Identify which cell holds the provided text, then report its (X, Y) central coordinate. 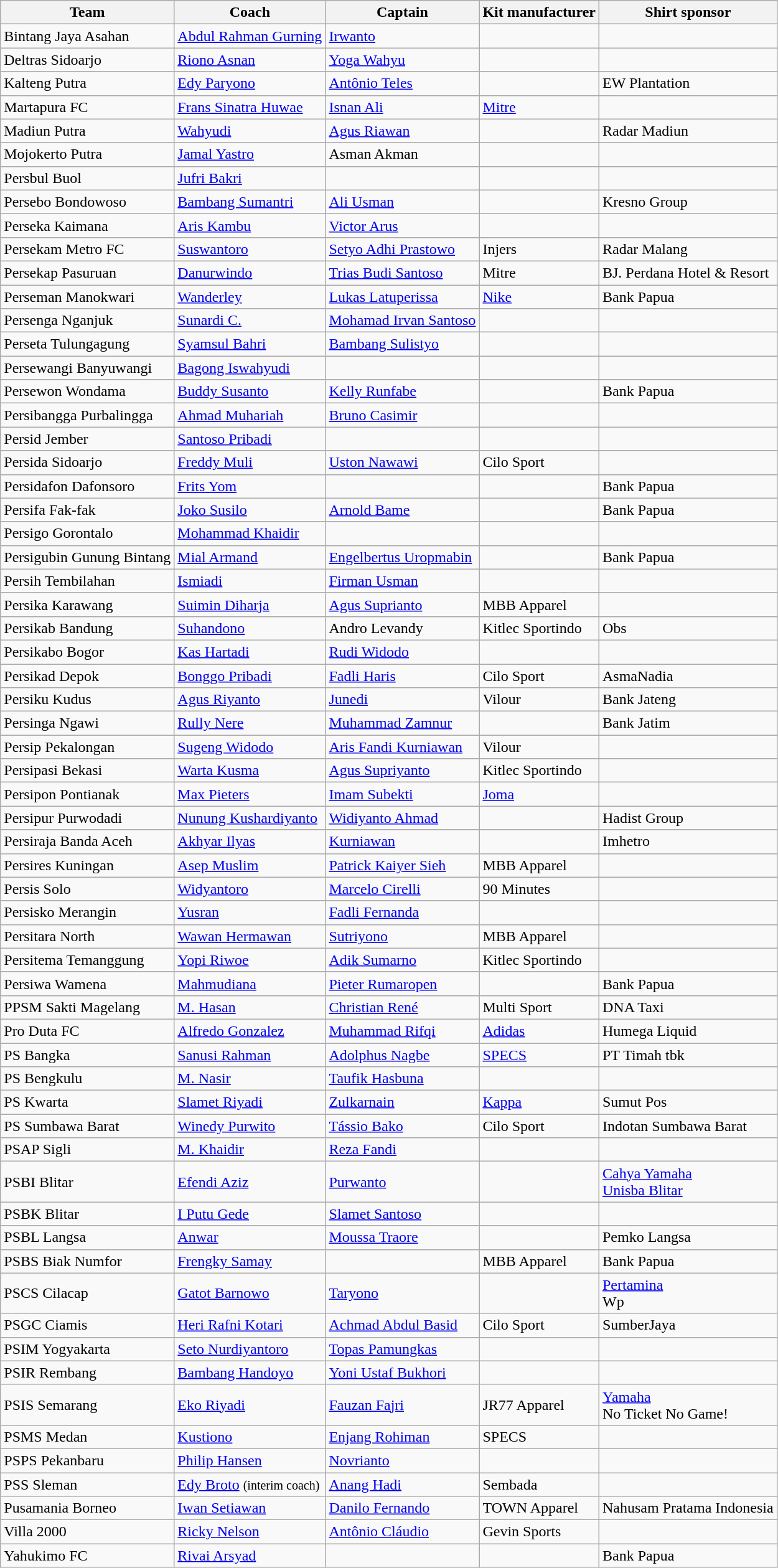
AsmaNadia (688, 675)
Taryono (402, 1293)
Persitara North (87, 936)
Junedi (402, 700)
Isnan Ali (402, 107)
Suimin Diharja (250, 604)
Bruno Casimir (402, 415)
Persifa Fak-fak (87, 510)
Aris Fandi Kurniawan (402, 747)
Topas Pamungkas (402, 1349)
Suhandono (250, 628)
Imhetro (688, 842)
Multi Sport (539, 1007)
Hadist Group (688, 818)
PSAP Sigli (87, 1150)
Fadli Fernanda (402, 913)
Aris Kambu (250, 225)
Kresno Group (688, 202)
PSS Sleman (87, 1485)
Gevin Sports (539, 1532)
Riono Asnan (250, 60)
Obs (688, 628)
Zulkarnain (402, 1102)
M. Khaidir (250, 1150)
Firman Usman (402, 581)
Bagong Iswahyudi (250, 368)
Adidas (539, 1031)
Winedy Purwito (250, 1126)
Persbul Buol (87, 178)
Pusamania Borneo (87, 1508)
PS Bengkulu (87, 1079)
Wawan Hermawan (250, 936)
Frans Sinatra Huwae (250, 107)
YamahaNo Ticket No Game! (688, 1404)
Mahmudiana (250, 984)
PSMS Medan (87, 1437)
Persipur Purwodadi (87, 818)
Moussa Traore (402, 1237)
Bank Jateng (688, 700)
Nike (539, 297)
Persisko Merangin (87, 913)
Persikabo Bogor (87, 652)
Persigo Gorontalo (87, 533)
Marcelo Cirelli (402, 889)
PS Bangka (87, 1055)
PSIS Semarang (87, 1404)
Efendi Aziz (250, 1181)
JR77 Apparel (539, 1404)
Nahusam Pratama Indonesia (688, 1508)
Persika Karawang (87, 604)
Pemko Langsa (688, 1237)
90 Minutes (539, 889)
Persidafon Dafonsoro (87, 486)
Team (87, 12)
Nunung Kushardiyanto (250, 818)
Arnold Bame (402, 510)
Pro Duta FC (87, 1031)
I Putu Gede (250, 1214)
EW Plantation (688, 83)
Kelly Runfabe (402, 392)
Rudi Widodo (402, 652)
Purwanto (402, 1181)
Persewangi Banyuwangi (87, 368)
SumberJaya (688, 1325)
Sumut Pos (688, 1102)
Yoga Wahyu (402, 60)
Indotan Sumbawa Barat (688, 1126)
Humega Liquid (688, 1031)
Pieter Rumaropen (402, 984)
PSPS Pekanbaru (87, 1460)
Bintang Jaya Asahan (87, 36)
Ali Usman (402, 202)
Reza Fandi (402, 1150)
Edy Broto (interim coach) (250, 1485)
Slamet Riyadi (250, 1102)
Persiwa Wamena (87, 984)
Engelbertus Uropmabin (402, 557)
Widiyanto Ahmad (402, 818)
Muhammad Rifqi (402, 1031)
Buddy Susanto (250, 392)
Ahmad Muhariah (250, 415)
Antônio Teles (402, 83)
Bonggo Pribadi (250, 675)
Ismiadi (250, 581)
Antônio Cláudio (402, 1532)
Irwanto (402, 36)
Mohamad Irvan Santoso (402, 321)
Perseta Tulungagung (87, 344)
Villa 2000 (87, 1532)
Perseman Manokwari (87, 297)
Jamal Yastro (250, 154)
Kappa (539, 1102)
Radar Malang (688, 249)
Mial Armand (250, 557)
Enjang Rohiman (402, 1437)
PSIR Rembang (87, 1373)
PT Timah tbk (688, 1055)
Max Pieters (250, 794)
Persekam Metro FC (87, 249)
PPSM Sakti Magelang (87, 1007)
Fauzan Fajri (402, 1404)
Setyo Adhi Prastowo (402, 249)
Rivai Arsyad (250, 1556)
Tássio Bako (402, 1126)
M. Hasan (250, 1007)
Widyantoro (250, 889)
Iwan Setiawan (250, 1508)
Yoni Ustaf Bukhori (402, 1373)
Shirt sponsor (688, 12)
Deltras Sidoarjo (87, 60)
Asep Muslim (250, 865)
Persikab Bandung (87, 628)
TOWN Apparel (539, 1508)
Sunardi C. (250, 321)
Rully Nere (250, 723)
PSBI Blitar (87, 1181)
Eko Riyadi (250, 1404)
Wahyudi (250, 131)
Adik Sumarno (402, 960)
Taufik Hasbuna (402, 1079)
Persip Pekalongan (87, 747)
Persebo Bondowoso (87, 202)
Anwar (250, 1237)
Mohammad Khaidir (250, 533)
Fadli Haris (402, 675)
Slamet Santoso (402, 1214)
DNA Taxi (688, 1007)
Danurwindo (250, 273)
Persih Tembilahan (87, 581)
Injers (539, 249)
Persida Sidoarjo (87, 462)
Andro Levandy (402, 628)
Cahya YamahaUnisba Blitar (688, 1181)
Sutriyono (402, 936)
Warta Kusma (250, 771)
PS Kwarta (87, 1102)
Philip Hansen (250, 1460)
Ricky Nelson (250, 1532)
Persipon Pontianak (87, 794)
Syamsul Bahri (250, 344)
Agus Suprianto (402, 604)
Mojokerto Putra (87, 154)
Persekap Pasuruan (87, 273)
Kurniawan (402, 842)
Alfredo Gonzalez (250, 1031)
Sanusi Rahman (250, 1055)
M. Nasir (250, 1079)
Kit manufacturer (539, 12)
Agus Supriyanto (402, 771)
Persid Jember (87, 439)
PSCS Cilacap (87, 1293)
PSIM Yogyakarta (87, 1349)
Persenga Nganjuk (87, 321)
Sugeng Widodo (250, 747)
Persewon Wondama (87, 392)
Persikad Depok (87, 675)
Asman Akman (402, 154)
Persiku Kudus (87, 700)
Akhyar Ilyas (250, 842)
Persigubin Gunung Bintang (87, 557)
Persis Solo (87, 889)
Achmad Abdul Basid (402, 1325)
Uston Nawawi (402, 462)
Madiun Putra (87, 131)
Persiraja Banda Aceh (87, 842)
Martapura FC (87, 107)
Joma (539, 794)
Persires Kuningan (87, 865)
Bank Jatim (688, 723)
PSGC Ciamis (87, 1325)
Wanderley (250, 297)
PSBK Blitar (87, 1214)
Seto Nurdiyantoro (250, 1349)
Bambang Handoyo (250, 1373)
Kustiono (250, 1437)
Yusran (250, 913)
Coach (250, 12)
Abdul Rahman Gurning (250, 36)
Persipasi Bekasi (87, 771)
Danilo Fernando (402, 1508)
Heri Rafni Kotari (250, 1325)
PertaminaWp (688, 1293)
Yopi Riwoe (250, 960)
BJ. Perdana Hotel & Resort (688, 273)
PSBL Langsa (87, 1237)
Frengky Samay (250, 1261)
Persibangga Purbalingga (87, 415)
Radar Madiun (688, 131)
Jufri Bakri (250, 178)
Joko Susilo (250, 510)
Anang Hadi (402, 1485)
Muhammad Zamnur (402, 723)
Persitema Temanggung (87, 960)
PSBS Biak Numfor (87, 1261)
Agus Riyanto (250, 700)
Persinga Ngawi (87, 723)
Frits Yom (250, 486)
Patrick Kaiyer Sieh (402, 865)
Gatot Barnowo (250, 1293)
Adolphus Nagbe (402, 1055)
Novrianto (402, 1460)
Freddy Muli (250, 462)
Bambang Sumantri (250, 202)
Perseka Kaimana (87, 225)
Edy Paryono (250, 83)
Suswantoro (250, 249)
Agus Riawan (402, 131)
Bambang Sulistyo (402, 344)
Trias Budi Santoso (402, 273)
Captain (402, 12)
Lukas Latuperissa (402, 297)
PS Sumbawa Barat (87, 1126)
Imam Subekti (402, 794)
Kalteng Putra (87, 83)
Kas Hartadi (250, 652)
Yahukimo FC (87, 1556)
Sembada (539, 1485)
Victor Arus (402, 225)
Santoso Pribadi (250, 439)
Christian René (402, 1007)
